Locate the cell with the specified text and output its [x, y] center coordinate. 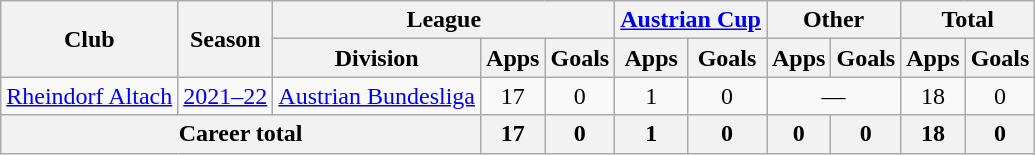
Club [90, 39]
Season [226, 39]
Career total [241, 134]
— [833, 96]
2021–22 [226, 96]
League [444, 20]
Division [377, 58]
Other [833, 20]
Austrian Bundesliga [377, 96]
Total [968, 20]
Rheindorf Altach [90, 96]
Austrian Cup [691, 20]
